Scan for the cell matching the given text and deliver its [x, y] coordinate at center. 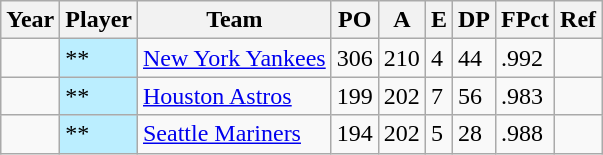
56 [474, 96]
194 [354, 134]
PO [354, 20]
FPct [524, 20]
Seattle Mariners [234, 134]
7 [438, 96]
Player [99, 20]
Year [30, 20]
E [438, 20]
.983 [524, 96]
.992 [524, 58]
Ref [578, 20]
Team [234, 20]
44 [474, 58]
4 [438, 58]
New York Yankees [234, 58]
199 [354, 96]
5 [438, 134]
Houston Astros [234, 96]
A [402, 20]
.988 [524, 134]
210 [402, 58]
306 [354, 58]
28 [474, 134]
DP [474, 20]
